Search for the cell housing the specified text and yield its (x, y) center coordinate. 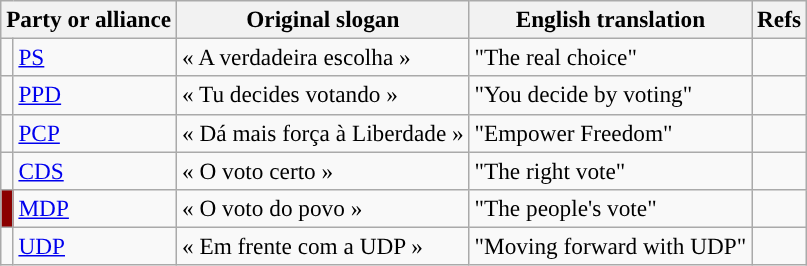
MDP (95, 208)
CDS (95, 170)
« A verdadeira escolha » (324, 57)
"You decide by voting" (610, 95)
« Dá mais força à Liberdade » (324, 133)
PPD (95, 95)
UDP (95, 246)
"Empower Freedom" (610, 133)
« O voto certo » (324, 170)
"The right vote" (610, 170)
« Em frente com a UDP » (324, 246)
"The people's vote" (610, 208)
PCP (95, 133)
English translation (610, 19)
"The real choice" (610, 57)
« Tu decides votando » (324, 95)
Original slogan (324, 19)
"Moving forward with UDP" (610, 246)
« O voto do povo » (324, 208)
Party or alliance (89, 19)
PS (95, 57)
Refs (780, 19)
